Extract the [X, Y] coordinate from the center of the cell holding the provided text.  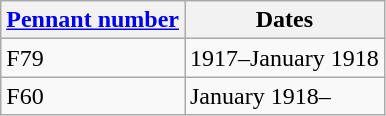
F60 [93, 96]
Dates [284, 20]
January 1918– [284, 96]
1917–January 1918 [284, 58]
Pennant number [93, 20]
F79 [93, 58]
